Pinpoint the cell where the given text exists, returning its [x, y] midpoint coordinate. 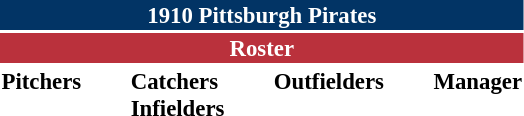
Roster [262, 48]
1910 Pittsburgh Pirates [262, 15]
